Scan for the cell matching the given text and deliver its (x, y) coordinate at center. 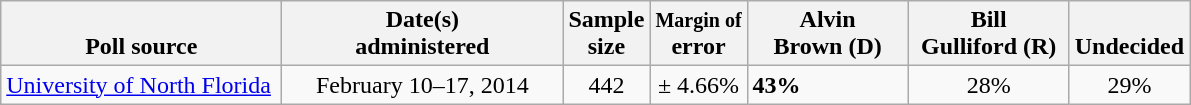
± 4.66% (698, 85)
University of North Florida (142, 85)
BillGulliford (R) (988, 34)
AlvinBrown (D) (828, 34)
Date(s)administered (422, 34)
29% (1129, 85)
Samplesize (606, 34)
442 (606, 85)
28% (988, 85)
43% (828, 85)
February 10–17, 2014 (422, 85)
Undecided (1129, 34)
Poll source (142, 34)
Margin oferror (698, 34)
